Provide the [x, y] coordinate of the cell's center where the given text is located.  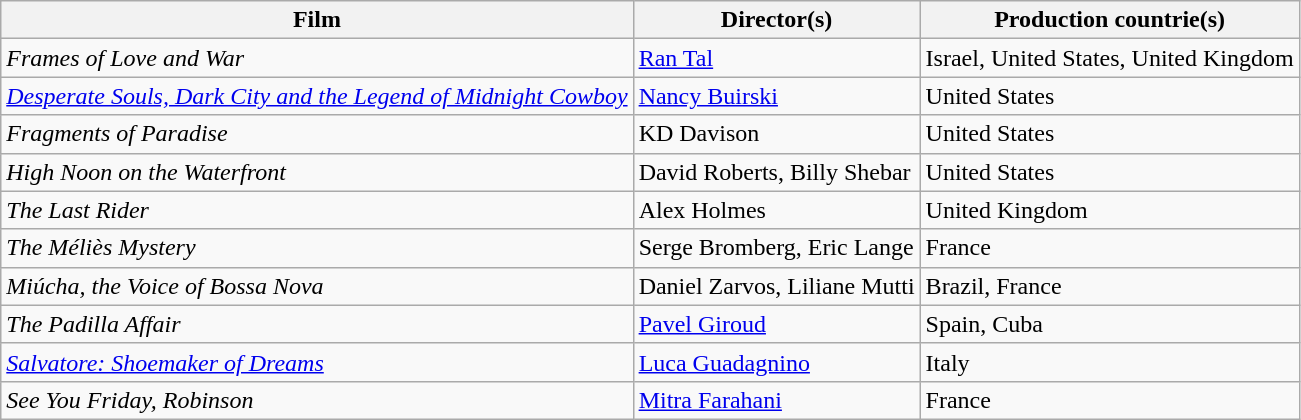
Production countrie(s) [1110, 20]
Serge Bromberg, Eric Lange [776, 248]
The Padilla Affair [317, 324]
Nancy Buirski [776, 96]
United Kingdom [1110, 210]
The Last Rider [317, 210]
Alex Holmes [776, 210]
Film [317, 20]
Desperate Souls, Dark City and the Legend of Midnight Cowboy [317, 96]
Israel, United States, United Kingdom [1110, 58]
Italy [1110, 362]
Pavel Giroud [776, 324]
High Noon on the Waterfront [317, 172]
See You Friday, Robinson [317, 400]
Brazil, France [1110, 286]
Fragments of Paradise [317, 134]
Daniel Zarvos, Liliane Mutti [776, 286]
Director(s) [776, 20]
The Méliès Mystery [317, 248]
David Roberts, Billy Shebar [776, 172]
Ran Tal [776, 58]
Luca Guadagnino [776, 362]
Salvatore: Shoemaker of Dreams [317, 362]
Frames of Love and War [317, 58]
Mitra Farahani [776, 400]
Miúcha, the Voice of Bossa Nova [317, 286]
KD Davison [776, 134]
Spain, Cuba [1110, 324]
